Pinpoint the cell where the given text exists, returning its (x, y) midpoint coordinate. 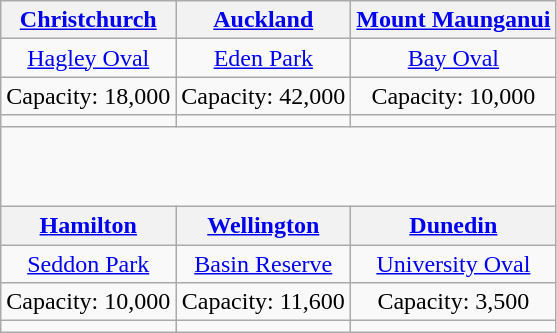
Auckland (264, 20)
Capacity: 11,600 (264, 302)
Christchurch (88, 20)
Hagley Oval (88, 58)
Capacity: 42,000 (264, 96)
Capacity: 18,000 (88, 96)
Mount Maunganui (454, 20)
University Oval (454, 264)
Wellington (264, 226)
Dunedin (454, 226)
Capacity: 3,500 (454, 302)
Eden Park (264, 58)
Basin Reserve (264, 264)
Bay Oval (454, 58)
Seddon Park (88, 264)
Hamilton (88, 226)
